Output the [X, Y] coordinate of the center of the cell containing the given text.  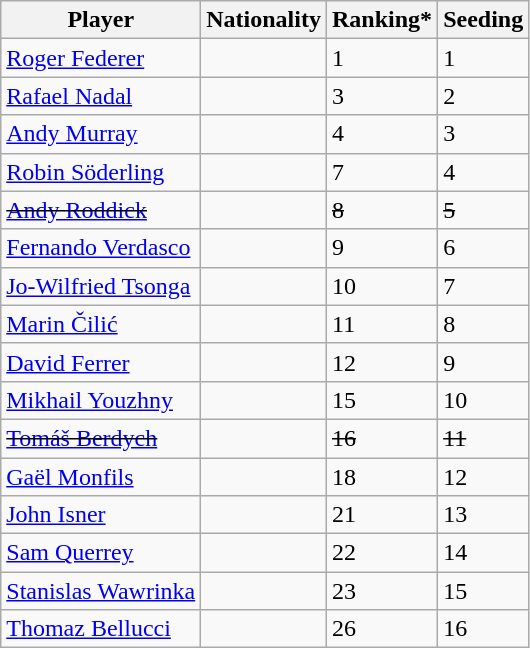
21 [382, 515]
18 [382, 477]
Sam Querrey [101, 553]
Andy Roddick [101, 210]
Nationality [264, 20]
13 [484, 515]
Marin Čilić [101, 324]
6 [484, 248]
2 [484, 96]
Player [101, 20]
Andy Murray [101, 134]
Roger Federer [101, 58]
Thomaz Bellucci [101, 629]
Mikhail Youzhny [101, 400]
Gaël Monfils [101, 477]
Ranking* [382, 20]
Robin Söderling [101, 172]
22 [382, 553]
Rafael Nadal [101, 96]
23 [382, 591]
Tomáš Berdych [101, 438]
Seeding [484, 20]
David Ferrer [101, 362]
5 [484, 210]
John Isner [101, 515]
Fernando Verdasco [101, 248]
14 [484, 553]
26 [382, 629]
Stanislas Wawrinka [101, 591]
Jo-Wilfried Tsonga [101, 286]
